Locate the cell with the specified text and output its [x, y] center coordinate. 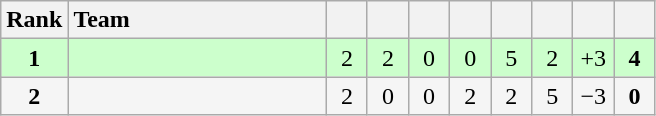
−3 [594, 96]
4 [634, 58]
Rank [34, 20]
1 [34, 58]
+3 [594, 58]
Team [198, 20]
